Locate the cell with the specified text and output its [x, y] center coordinate. 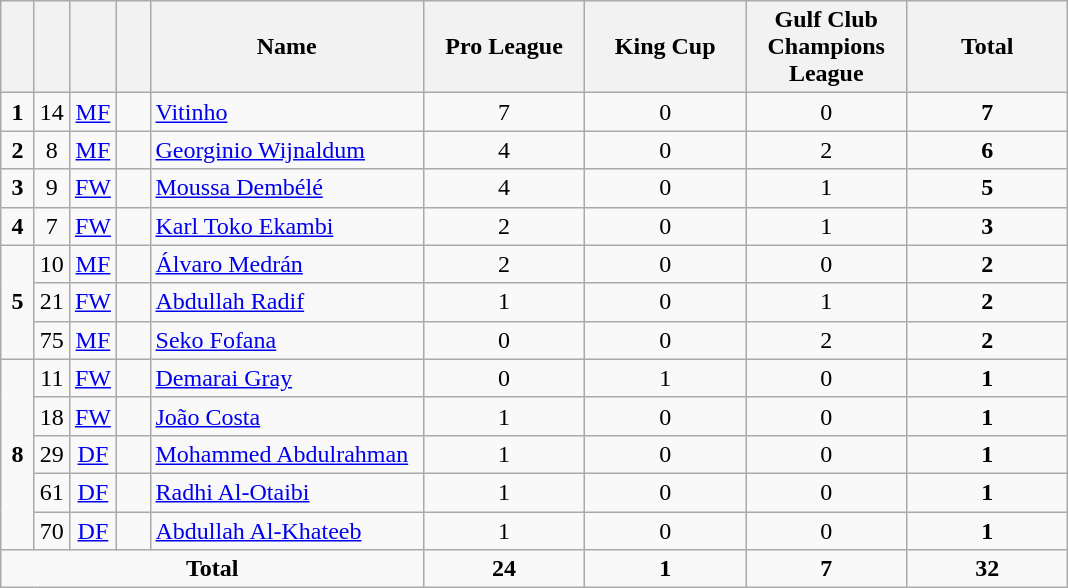
70 [52, 531]
10 [52, 264]
Gulf Club Champions League [826, 47]
Pro League [504, 47]
75 [52, 340]
9 [52, 188]
Abdullah Radif [287, 302]
61 [52, 492]
Seko Fofana [287, 340]
11 [52, 378]
Karl Toko Ekambi [287, 226]
Álvaro Medrán [287, 264]
Vitinho [287, 112]
João Costa [287, 416]
Abdullah Al-Khateeb [287, 531]
32 [988, 569]
Demarai Gray [287, 378]
Radhi Al-Otaibi [287, 492]
Georginio Wijnaldum [287, 150]
Mohammed Abdulrahman [287, 454]
21 [52, 302]
6 [988, 150]
Moussa Dembélé [287, 188]
18 [52, 416]
14 [52, 112]
24 [504, 569]
29 [52, 454]
Name [287, 47]
King Cup [666, 47]
